Identify which cell holds the provided text, then report its (X, Y) central coordinate. 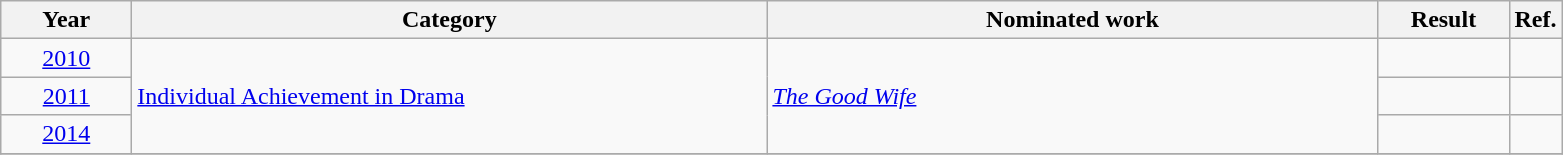
Ref. (1536, 20)
Nominated work (1072, 20)
2011 (66, 96)
Individual Achievement in Drama (450, 96)
2010 (66, 58)
Result (1444, 20)
2014 (66, 134)
The Good Wife (1072, 96)
Year (66, 20)
Category (450, 20)
